Provide the [X, Y] coordinate of the cell's center where the given text is located.  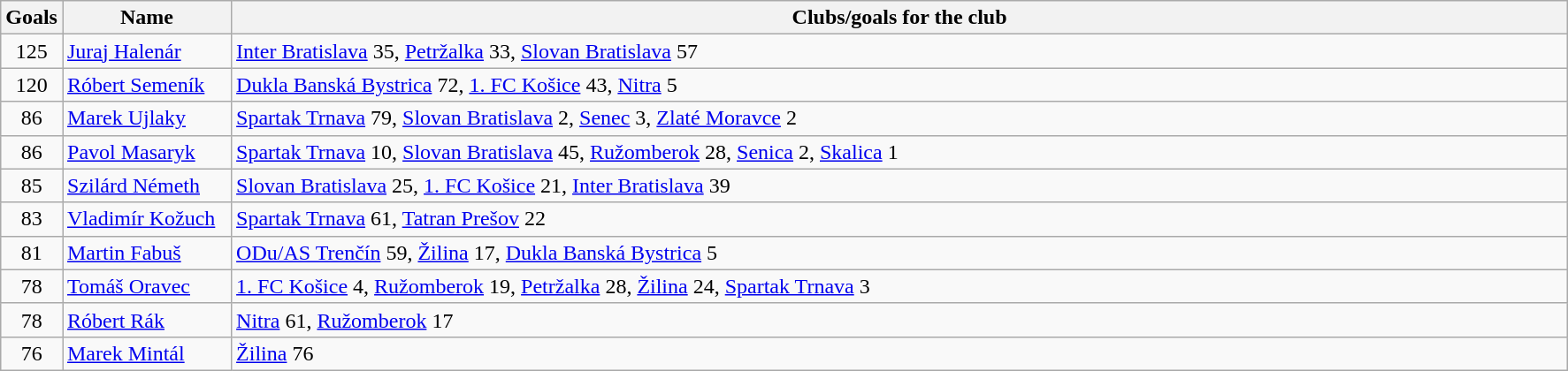
Spartak Trnava 10, Slovan Bratislava 45, Ružomberok 28, Senica 2, Skalica 1 [900, 152]
Pavol Masaryk [147, 152]
Spartak Trnava 61, Tatran Prešov 22 [900, 219]
Dukla Banská Bystrica 72, 1. FC Košice 43, Nitra 5 [900, 85]
120 [32, 85]
Nitra 61, Ružomberok 17 [900, 320]
125 [32, 51]
1. FC Košice 4, Ružomberok 19, Petržalka 28, Žilina 24, Spartak Trnava 3 [900, 286]
Szilárd Németh [147, 185]
Žilina 76 [900, 353]
Marek Mintál [147, 353]
Róbert Rák [147, 320]
Name [147, 18]
83 [32, 219]
85 [32, 185]
Juraj Halenár [147, 51]
81 [32, 253]
Tomáš Oravec [147, 286]
Róbert Semeník [147, 85]
76 [32, 353]
Vladimír Kožuch [147, 219]
Goals [32, 18]
Spartak Trnava 79, Slovan Bratislava 2, Senec 3, Zlaté Moravce 2 [900, 118]
Martin Fabuš [147, 253]
Clubs/goals for the club [900, 18]
Inter Bratislava 35, Petržalka 33, Slovan Bratislava 57 [900, 51]
Marek Ujlaky [147, 118]
Slovan Bratislava 25, 1. FC Košice 21, Inter Bratislava 39 [900, 185]
ODu/AS Trenčín 59, Žilina 17, Dukla Banská Bystrica 5 [900, 253]
